Extract the (x, y) coordinate from the center of the cell holding the provided text.  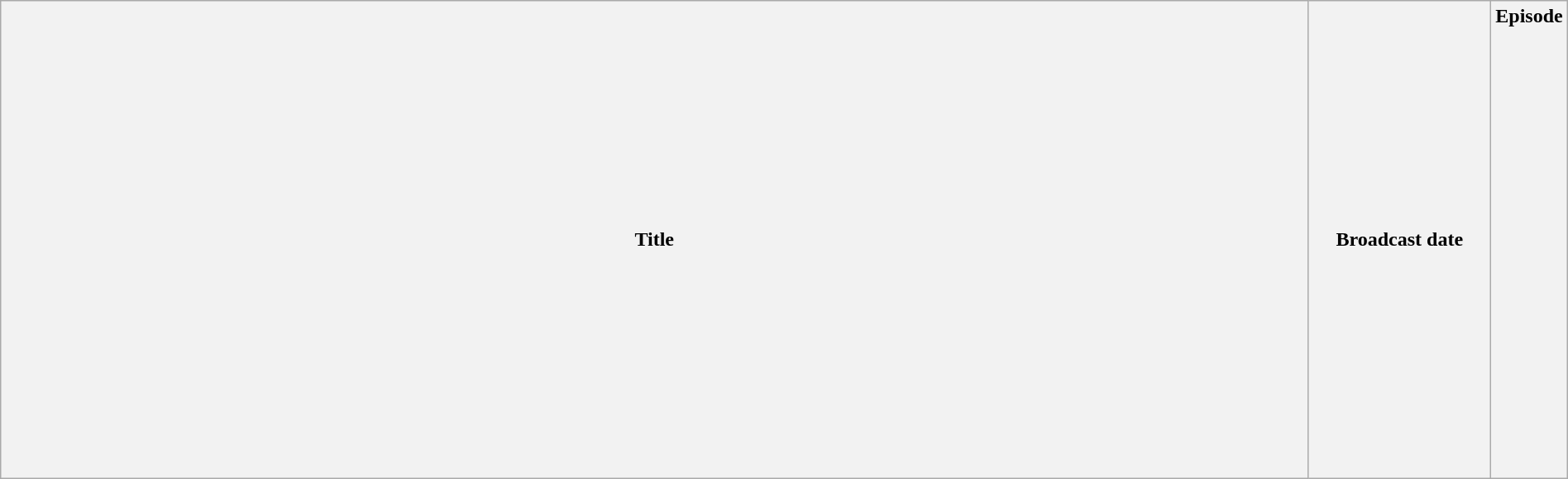
Title (655, 240)
Broadcast date (1399, 240)
Episode (1529, 240)
